Find where the given text appears and provide that cell's center as (x, y) coordinate. 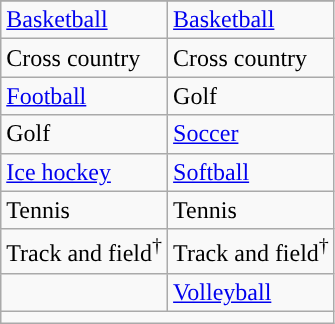
Softball (252, 172)
Volleyball (252, 293)
Soccer (252, 134)
Football (84, 96)
Ice hockey (84, 172)
